From the cell containing the given text, extract its center point as [X, Y] coordinate. 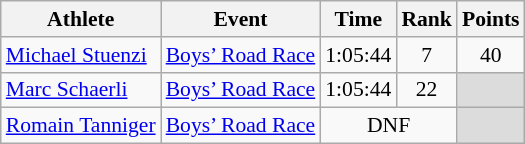
Event [241, 19]
Athlete [81, 19]
Romain Tanniger [81, 126]
40 [491, 55]
Marc Schaerli [81, 90]
22 [426, 90]
Time [358, 19]
7 [426, 55]
Rank [426, 19]
Michael Stuenzi [81, 55]
DNF [388, 126]
Points [491, 19]
